Capture the cell that displays the provided text and extract its [x, y] central coordinate. 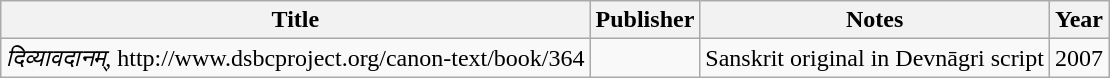
Year [1078, 20]
Sanskrit original in Devnāgri script [875, 58]
Title [296, 20]
2007 [1078, 58]
Notes [875, 20]
दिव्यावदानम्, http://www.dsbcproject.org/canon-text/book/364 [296, 58]
Publisher [645, 20]
